Output the [x, y] coordinate of the center of the cell containing the given text.  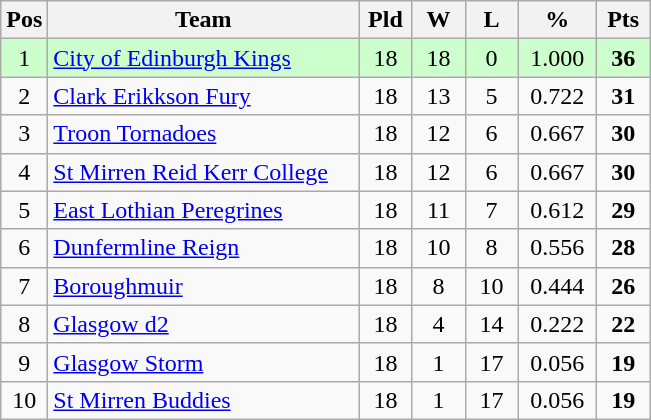
Pld [386, 20]
2 [24, 96]
14 [492, 324]
% [558, 20]
Glasgow Storm [204, 362]
13 [438, 96]
City of Edinburgh Kings [204, 58]
31 [624, 96]
Dunfermline Reign [204, 248]
0.556 [558, 248]
Clark Erikkson Fury [204, 96]
0.722 [558, 96]
Team [204, 20]
22 [624, 324]
0 [492, 58]
1.000 [558, 58]
St Mirren Reid Kerr College [204, 172]
28 [624, 248]
26 [624, 286]
3 [24, 134]
Glasgow d2 [204, 324]
0.444 [558, 286]
St Mirren Buddies [204, 400]
11 [438, 210]
L [492, 20]
East Lothian Peregrines [204, 210]
29 [624, 210]
36 [624, 58]
Pts [624, 20]
0.612 [558, 210]
Pos [24, 20]
9 [24, 362]
Troon Tornadoes [204, 134]
0.222 [558, 324]
W [438, 20]
Boroughmuir [204, 286]
